Return (X, Y) of the center of cell containing provided text 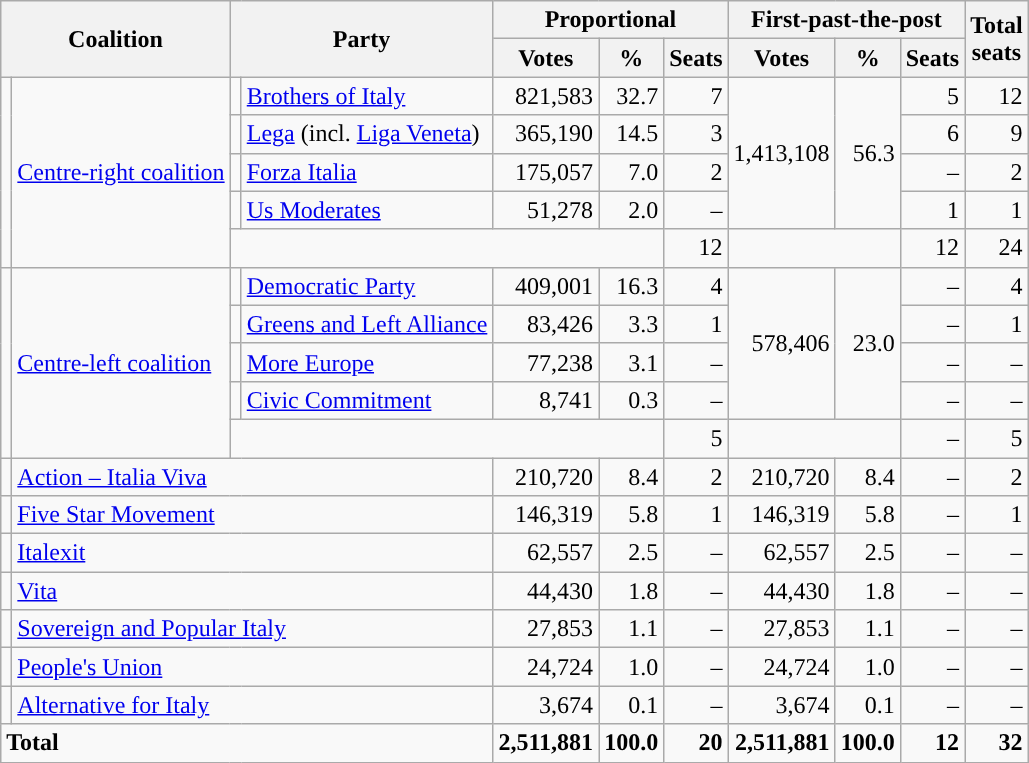
3.3 (632, 324)
6 (932, 134)
175,057 (546, 172)
Action – Italia Viva (252, 477)
77,238 (546, 362)
Total (247, 743)
Democratic Party (367, 286)
2.0 (632, 210)
7 (696, 96)
32 (997, 743)
Forza Italia (367, 172)
Vita (252, 591)
83,426 (546, 324)
24 (997, 248)
16.3 (632, 286)
Centre-left coalition (121, 362)
1,413,108 (782, 153)
First-past-the-post (846, 20)
People's Union (252, 667)
7.0 (632, 172)
578,406 (782, 343)
Civic Commitment (367, 400)
Five Star Movement (252, 515)
More Europe (367, 362)
Centre-right coalition (121, 172)
0.3 (632, 400)
Proportional (610, 20)
3.1 (632, 362)
14.5 (632, 134)
Party (362, 39)
9 (997, 134)
Greens and Left Alliance (367, 324)
8,741 (546, 400)
Brothers of Italy (367, 96)
23.0 (868, 343)
Sovereign and Popular Italy (252, 629)
56.3 (868, 153)
365,190 (546, 134)
Italexit (252, 553)
3 (696, 134)
821,583 (546, 96)
Alternative for Italy (252, 705)
Us Moderates (367, 210)
Totalseats (997, 39)
Coalition (116, 39)
20 (696, 743)
409,001 (546, 286)
51,278 (546, 210)
Lega (incl. Liga Veneta) (367, 134)
32.7 (632, 96)
